Scan for the cell matching the given text and deliver its (x, y) coordinate at center. 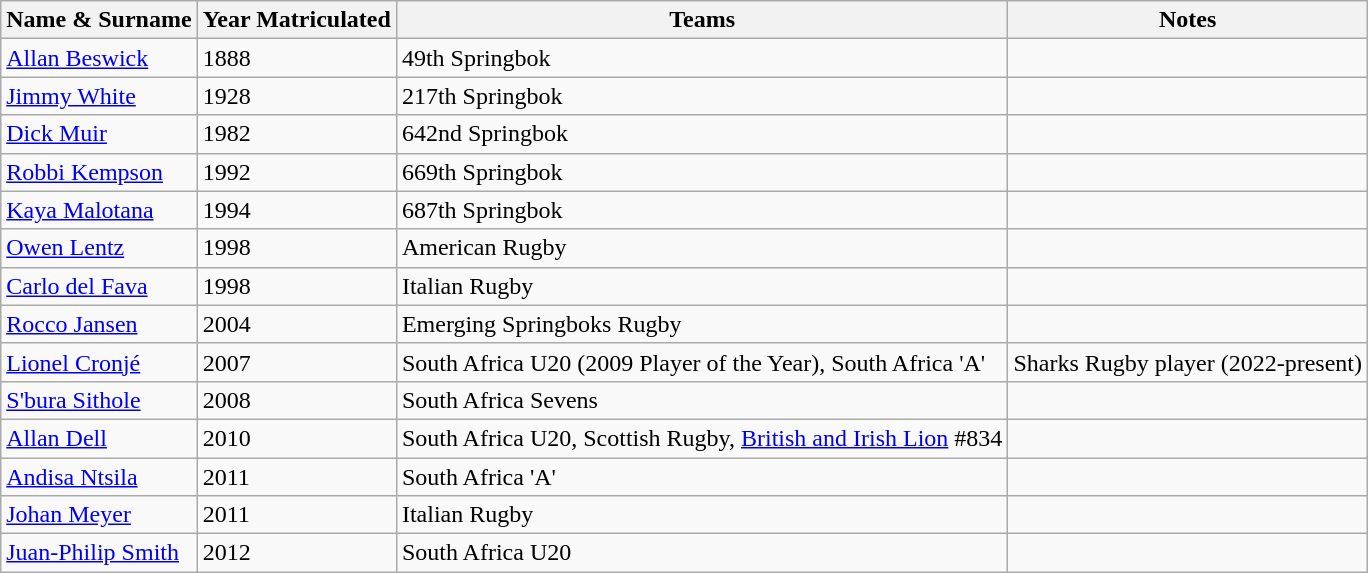
Johan Meyer (99, 515)
Name & Surname (99, 20)
Notes (1188, 20)
1928 (296, 96)
Emerging Springboks Rugby (702, 324)
1982 (296, 134)
Allan Beswick (99, 58)
687th Springbok (702, 210)
Lionel Cronjé (99, 362)
2008 (296, 400)
1992 (296, 172)
Robbi Kempson (99, 172)
Year Matriculated (296, 20)
2004 (296, 324)
South Africa Sevens (702, 400)
Carlo del Fava (99, 286)
1994 (296, 210)
American Rugby (702, 248)
S'bura Sithole (99, 400)
2012 (296, 553)
Dick Muir (99, 134)
South Africa U20 (702, 553)
Jimmy White (99, 96)
Andisa Ntsila (99, 477)
49th Springbok (702, 58)
Juan-Philip Smith (99, 553)
Teams (702, 20)
Sharks Rugby player (2022-present) (1188, 362)
2010 (296, 438)
Owen Lentz (99, 248)
Allan Dell (99, 438)
Rocco Jansen (99, 324)
South Africa U20, Scottish Rugby, British and Irish Lion #834 (702, 438)
South Africa 'A' (702, 477)
South Africa U20 (2009 Player of the Year), South Africa 'A' (702, 362)
669th Springbok (702, 172)
2007 (296, 362)
642nd Springbok (702, 134)
Kaya Malotana (99, 210)
217th Springbok (702, 96)
1888 (296, 58)
